From the cell containing the given text, extract its center point as [x, y] coordinate. 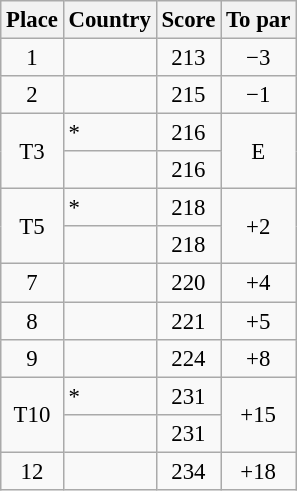
−1 [258, 95]
Country [110, 20]
213 [188, 58]
9 [32, 358]
+5 [258, 321]
1 [32, 58]
+15 [258, 414]
Score [188, 20]
215 [188, 95]
+8 [258, 358]
E [258, 152]
To par [258, 20]
234 [188, 471]
221 [188, 321]
7 [32, 283]
220 [188, 283]
224 [188, 358]
8 [32, 321]
2 [32, 95]
T3 [32, 152]
Place [32, 20]
12 [32, 471]
T5 [32, 226]
+18 [258, 471]
−3 [258, 58]
+2 [258, 226]
T10 [32, 414]
+4 [258, 283]
